For the text-containing cell, return its midpoint in (X, Y) coordinate format. 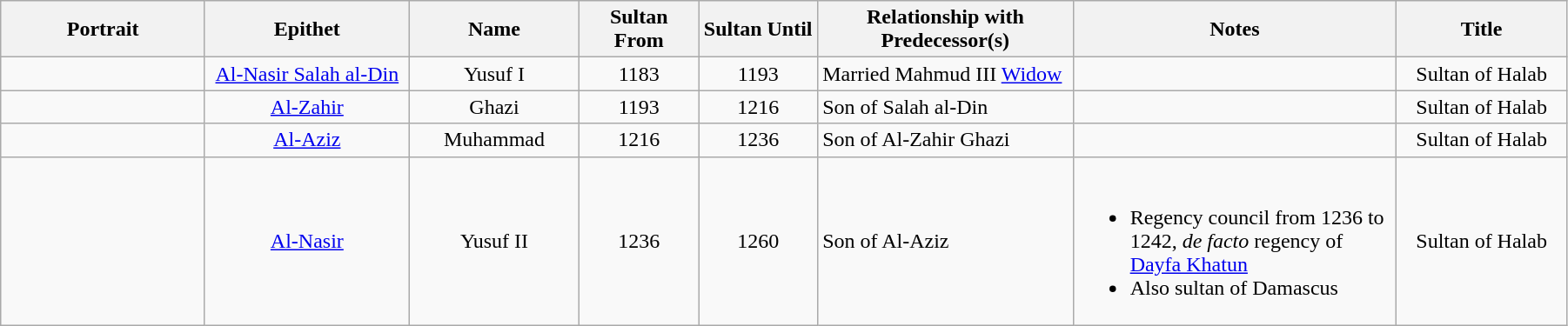
Muhammad (494, 140)
Name (494, 30)
Yusuf II (494, 241)
Al-Nasir (306, 241)
Portrait (103, 30)
Ghazi (494, 107)
Son of Al-Zahir Ghazi (945, 140)
Sultan Until (759, 30)
Al-Zahir (306, 107)
Married Mahmud III Widow (945, 74)
Yusuf I (494, 74)
Epithet (306, 30)
Al-Aziz (306, 140)
Title (1482, 30)
Son of Al-Aziz (945, 241)
Relationship with Predecessor(s) (945, 30)
Sultan From (639, 30)
Al-Nasir Salah al-Din (306, 74)
1260 (759, 241)
Son of Salah al-Din (945, 107)
1183 (639, 74)
Notes (1235, 30)
Regency council from 1236 to 1242, de facto regency of Dayfa KhatunAlso sultan of Damascus (1235, 241)
